Extract the (X, Y) coordinate from the center of the cell holding the provided text.  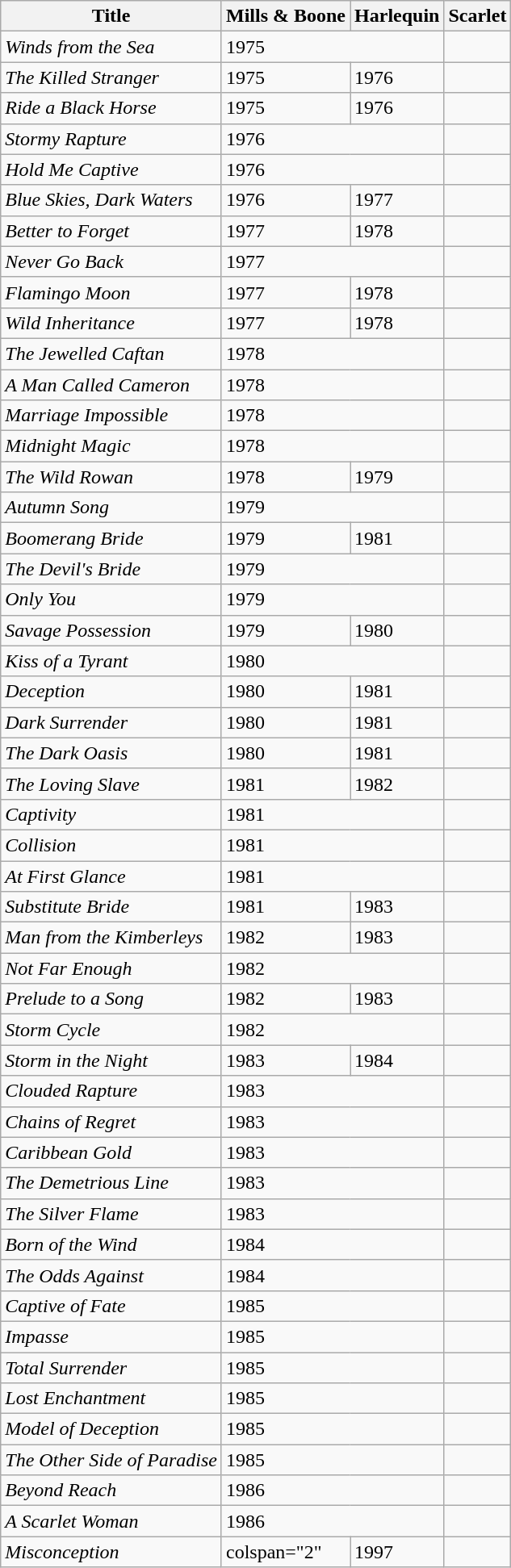
Kiss of a Tyrant (111, 661)
The Silver Flame (111, 1214)
Misconception (111, 1552)
Total Surrender (111, 1368)
The Jewelled Caftan (111, 353)
Better to Forget (111, 231)
Stormy Rapture (111, 139)
Caribbean Gold (111, 1152)
Blue Skies, Dark Waters (111, 200)
Winds from the Sea (111, 47)
Flamingo Moon (111, 292)
Chains of Regret (111, 1122)
The Killed Stranger (111, 77)
The Odds Against (111, 1275)
Clouded Rapture (111, 1091)
Born of the Wind (111, 1244)
The Devil's Bride (111, 569)
Autumn Song (111, 508)
Captivity (111, 814)
Ride a Black Horse (111, 108)
Impasse (111, 1336)
Mills & Boone (286, 16)
Marriage Impossible (111, 416)
A Man Called Cameron (111, 385)
The Other Side of Paradise (111, 1460)
Substitute Bride (111, 907)
The Demetrious Line (111, 1183)
Captive of Fate (111, 1306)
Only You (111, 600)
Prelude to a Song (111, 999)
Scarlet (478, 16)
Man from the Kimberleys (111, 938)
Hold Me Captive (111, 169)
Wild Inheritance (111, 323)
Midnight Magic (111, 446)
1997 (397, 1552)
Model of Deception (111, 1429)
Never Go Back (111, 261)
Storm in the Night (111, 1060)
Collision (111, 845)
The Dark Oasis (111, 753)
The Wild Rowan (111, 477)
Deception (111, 692)
Lost Enchantment (111, 1399)
colspan="2" (286, 1552)
Title (111, 16)
A Scarlet Woman (111, 1521)
Storm Cycle (111, 1030)
Savage Possession (111, 630)
Harlequin (397, 16)
Not Far Enough (111, 968)
Beyond Reach (111, 1491)
Boomerang Bride (111, 538)
Dark Surrender (111, 722)
At First Glance (111, 876)
The Loving Slave (111, 784)
